For the text-containing cell, return its midpoint in (X, Y) coordinate format. 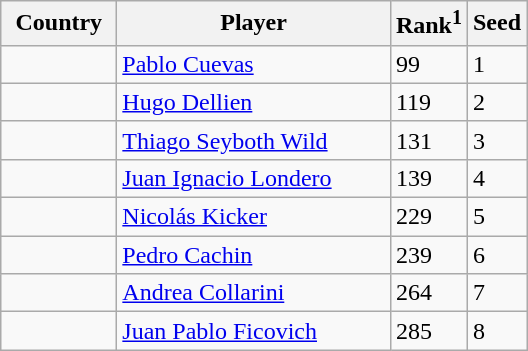
99 (428, 64)
119 (428, 102)
Juan Pablo Ficovich (254, 331)
139 (428, 178)
Pedro Cachin (254, 255)
Hugo Dellien (254, 102)
Andrea Collarini (254, 293)
229 (428, 217)
4 (496, 178)
Rank1 (428, 24)
Thiago Seyboth Wild (254, 140)
Seed (496, 24)
1 (496, 64)
6 (496, 255)
2 (496, 102)
131 (428, 140)
8 (496, 331)
3 (496, 140)
7 (496, 293)
264 (428, 293)
Pablo Cuevas (254, 64)
Player (254, 24)
Country (59, 24)
Juan Ignacio Londero (254, 178)
239 (428, 255)
5 (496, 217)
285 (428, 331)
Nicolás Kicker (254, 217)
